Determine the (X, Y) coordinate at the center of the cell enclosing the given text.  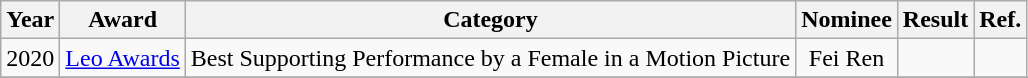
Best Supporting Performance by a Female in a Motion Picture (490, 58)
Result (935, 20)
Nominee (847, 20)
2020 (30, 58)
Category (490, 20)
Fei Ren (847, 58)
Year (30, 20)
Ref. (1000, 20)
Award (123, 20)
Leo Awards (123, 58)
